Output the (X, Y) coordinate of the center of the cell containing the given text.  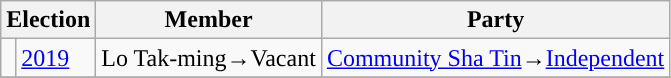
Member (209, 20)
Lo Tak-ming→Vacant (209, 58)
Community Sha Tin→Independent (495, 58)
Election (48, 20)
Party (495, 20)
2019 (56, 58)
